Return the [x, y] coordinate for the center point of the cell that contains the specified text.  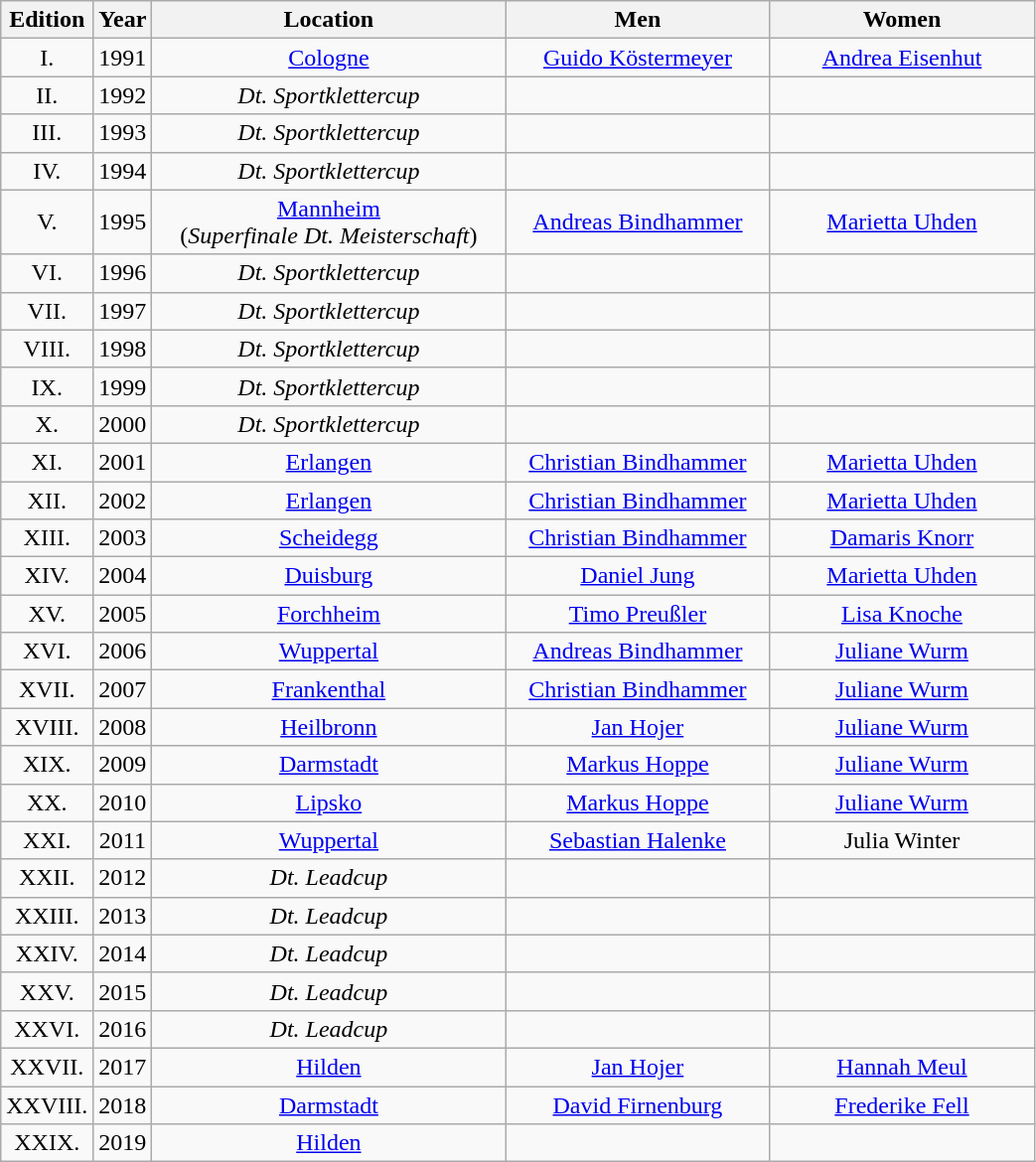
XXV. [48, 991]
2004 [123, 576]
2017 [123, 1067]
Julia Winter [902, 840]
II. [48, 95]
1999 [123, 386]
Damaris Knorr [902, 538]
XVIII. [48, 727]
IX. [48, 386]
Location [329, 20]
1998 [123, 349]
Andrea Eisenhut [902, 58]
2008 [123, 727]
Timo Preußler [638, 614]
1994 [123, 171]
1997 [123, 311]
Men [638, 20]
Year [123, 20]
2003 [123, 538]
XXVIII. [48, 1105]
Hannah Meul [902, 1067]
Cologne [329, 58]
1995 [123, 222]
III. [48, 133]
XV. [48, 614]
XIII. [48, 538]
Heilbronn [329, 727]
Lipsko [329, 802]
Frankenthal [329, 689]
2015 [123, 991]
XIX. [48, 765]
Lisa Knoche [902, 614]
2013 [123, 916]
IV. [48, 171]
XI. [48, 462]
David Firnenburg [638, 1105]
VII. [48, 311]
XXI. [48, 840]
Duisburg [329, 576]
1996 [123, 273]
2000 [123, 424]
2010 [123, 802]
XVI. [48, 652]
Mannheim(Superfinale Dt. Meisterschaft) [329, 222]
XXIII. [48, 916]
XII. [48, 500]
Daniel Jung [638, 576]
Frederike Fell [902, 1105]
X. [48, 424]
2014 [123, 953]
XVII. [48, 689]
Sebastian Halenke [638, 840]
XXIX. [48, 1143]
2002 [123, 500]
XXVI. [48, 1029]
2012 [123, 878]
1993 [123, 133]
V. [48, 222]
2007 [123, 689]
2006 [123, 652]
Forchheim [329, 614]
XIV. [48, 576]
I. [48, 58]
VI. [48, 273]
2019 [123, 1143]
Scheidegg [329, 538]
XXVII. [48, 1067]
2011 [123, 840]
Edition [48, 20]
2018 [123, 1105]
Women [902, 20]
1992 [123, 95]
VIII. [48, 349]
2009 [123, 765]
XX. [48, 802]
2005 [123, 614]
2016 [123, 1029]
XXII. [48, 878]
Guido Köstermeyer [638, 58]
2001 [123, 462]
1991 [123, 58]
XXIV. [48, 953]
